Search for the cell housing the specified text and yield its (X, Y) center coordinate. 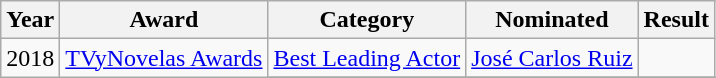
Year (30, 20)
José Carlos Ruiz (552, 58)
TVyNovelas Awards (164, 58)
Best Leading Actor (367, 58)
Result (676, 20)
Category (367, 20)
2018 (30, 58)
Nominated (552, 20)
Award (164, 20)
